Extract the (X, Y) coordinate from the center of the cell holding the provided text.  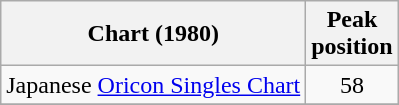
58 (352, 85)
Peakposition (352, 34)
Japanese Oricon Singles Chart (154, 85)
Chart (1980) (154, 34)
